Scan for the cell matching the given text and deliver its (X, Y) coordinate at center. 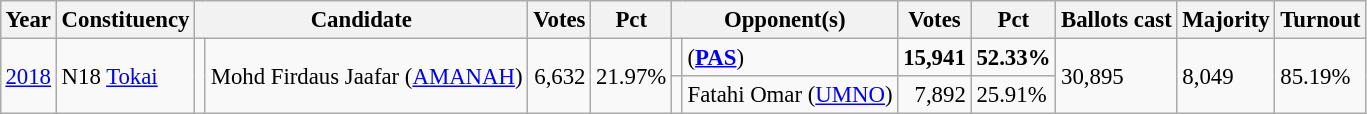
6,632 (560, 76)
21.97% (632, 76)
Candidate (362, 20)
85.19% (1320, 76)
(PAS) (790, 57)
Fatahi Omar (UMNO) (790, 95)
52.33% (1014, 57)
Turnout (1320, 20)
8,049 (1226, 76)
Mohd Firdaus Jaafar (AMANAH) (366, 76)
2018 (28, 76)
Majority (1226, 20)
Year (28, 20)
Opponent(s) (785, 20)
15,941 (934, 57)
N18 Tokai (125, 76)
Ballots cast (1116, 20)
30,895 (1116, 76)
Constituency (125, 20)
7,892 (934, 95)
25.91% (1014, 95)
